Return (X, Y) of the center of cell containing provided text 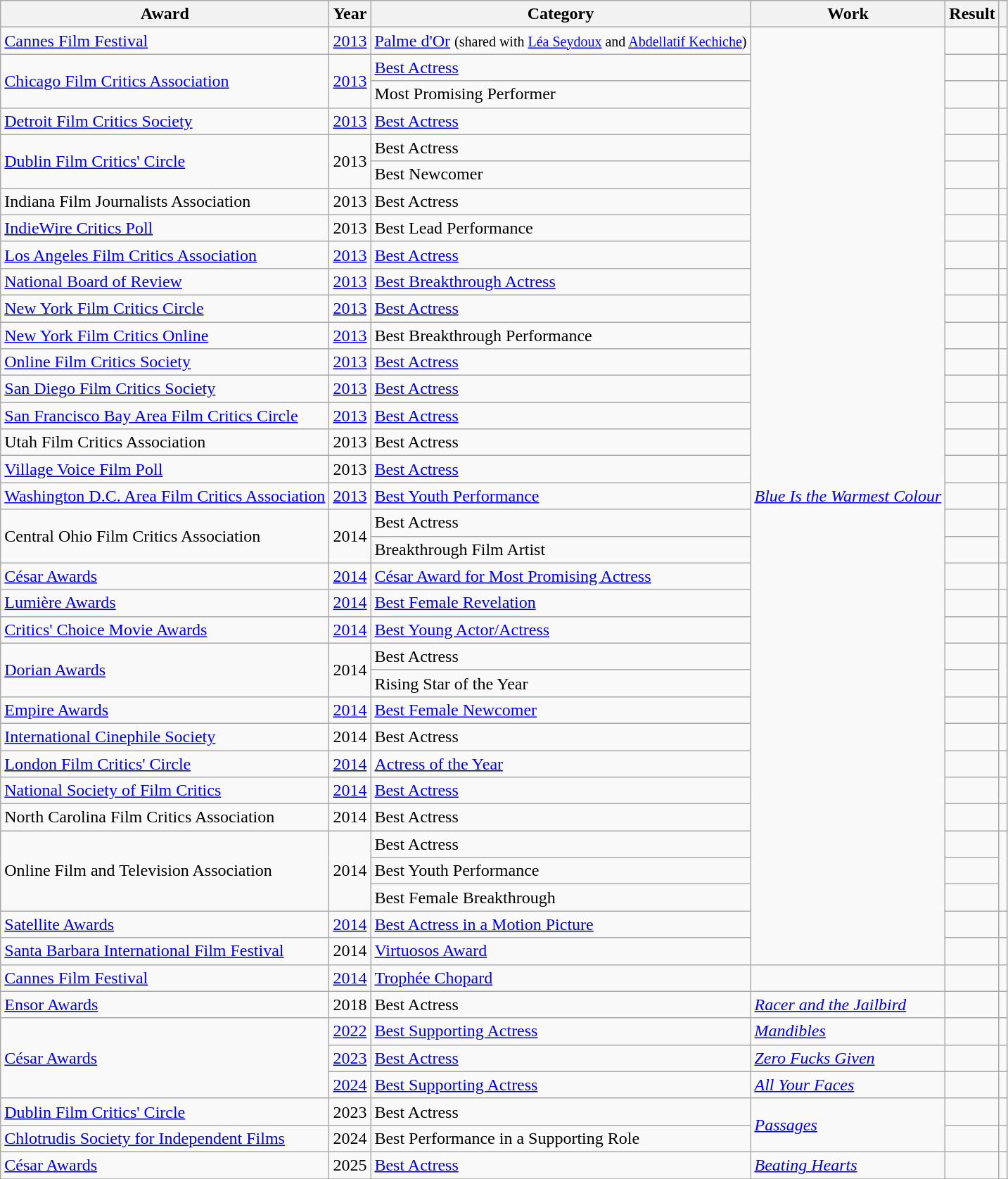
North Carolina Film Critics Association (165, 817)
New York Film Critics Circle (165, 308)
Best Lead Performance (561, 228)
Zero Fucks Given (848, 1058)
Blue Is the Warmest Colour (848, 496)
Work (848, 14)
All Your Faces (848, 1085)
Racer and the Jailbird (848, 1005)
Best Newcomer (561, 174)
Dorian Awards (165, 670)
Year (350, 14)
Category (561, 14)
2025 (350, 1165)
2022 (350, 1031)
Best Breakthrough Performance (561, 336)
Best Female Breakthrough (561, 898)
IndieWire Critics Poll (165, 228)
London Film Critics' Circle (165, 763)
Chicago Film Critics Association (165, 81)
Central Ohio Film Critics Association (165, 536)
Best Breakthrough Actress (561, 281)
Most Promising Performer (561, 94)
Virtuosos Award (561, 951)
Best Female Revelation (561, 603)
San Diego Film Critics Society (165, 389)
Beating Hearts (848, 1165)
Award (165, 14)
Best Female Newcomer (561, 710)
Trophée Chopard (561, 978)
Detroit Film Critics Society (165, 121)
Result (972, 14)
Critics' Choice Movie Awards (165, 630)
Satellite Awards (165, 924)
Online Film and Television Association (165, 871)
New York Film Critics Online (165, 336)
Ensor Awards (165, 1005)
Actress of the Year (561, 763)
Empire Awards (165, 710)
Utah Film Critics Association (165, 442)
Online Film Critics Society (165, 362)
San Francisco Bay Area Film Critics Circle (165, 416)
International Cinephile Society (165, 737)
Chlotrudis Society for Independent Films (165, 1138)
Rising Star of the Year (561, 683)
National Society of Film Critics (165, 791)
Passages (848, 1125)
Washington D.C. Area Film Critics Association (165, 496)
Lumière Awards (165, 603)
Indiana Film Journalists Association (165, 201)
Santa Barbara International Film Festival (165, 951)
Village Voice Film Poll (165, 469)
Los Angeles Film Critics Association (165, 255)
Palme d'Or (shared with Léa Seydoux and Abdellatif Kechiche) (561, 41)
César Award for Most Promising Actress (561, 576)
National Board of Review (165, 281)
Best Young Actor/Actress (561, 630)
Breakthrough Film Artist (561, 549)
2018 (350, 1005)
Best Actress in a Motion Picture (561, 924)
Mandibles (848, 1031)
Best Performance in a Supporting Role (561, 1138)
